Detect which cell encompasses the target text, then output its [X, Y] center coordinate. 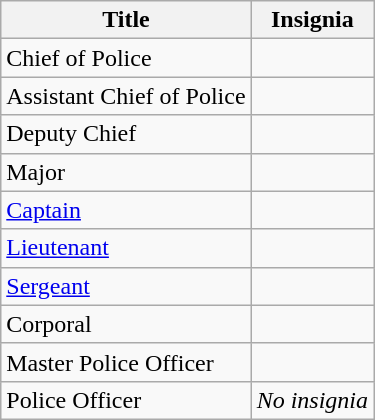
No insignia [312, 400]
Insignia [312, 20]
Assistant Chief of Police [126, 96]
Police Officer [126, 400]
Lieutenant [126, 248]
Deputy Chief [126, 134]
Title [126, 20]
Captain [126, 210]
Chief of Police [126, 58]
Major [126, 172]
Master Police Officer [126, 362]
Sergeant [126, 286]
Corporal [126, 324]
